Return (X, Y) of the center of cell containing provided text 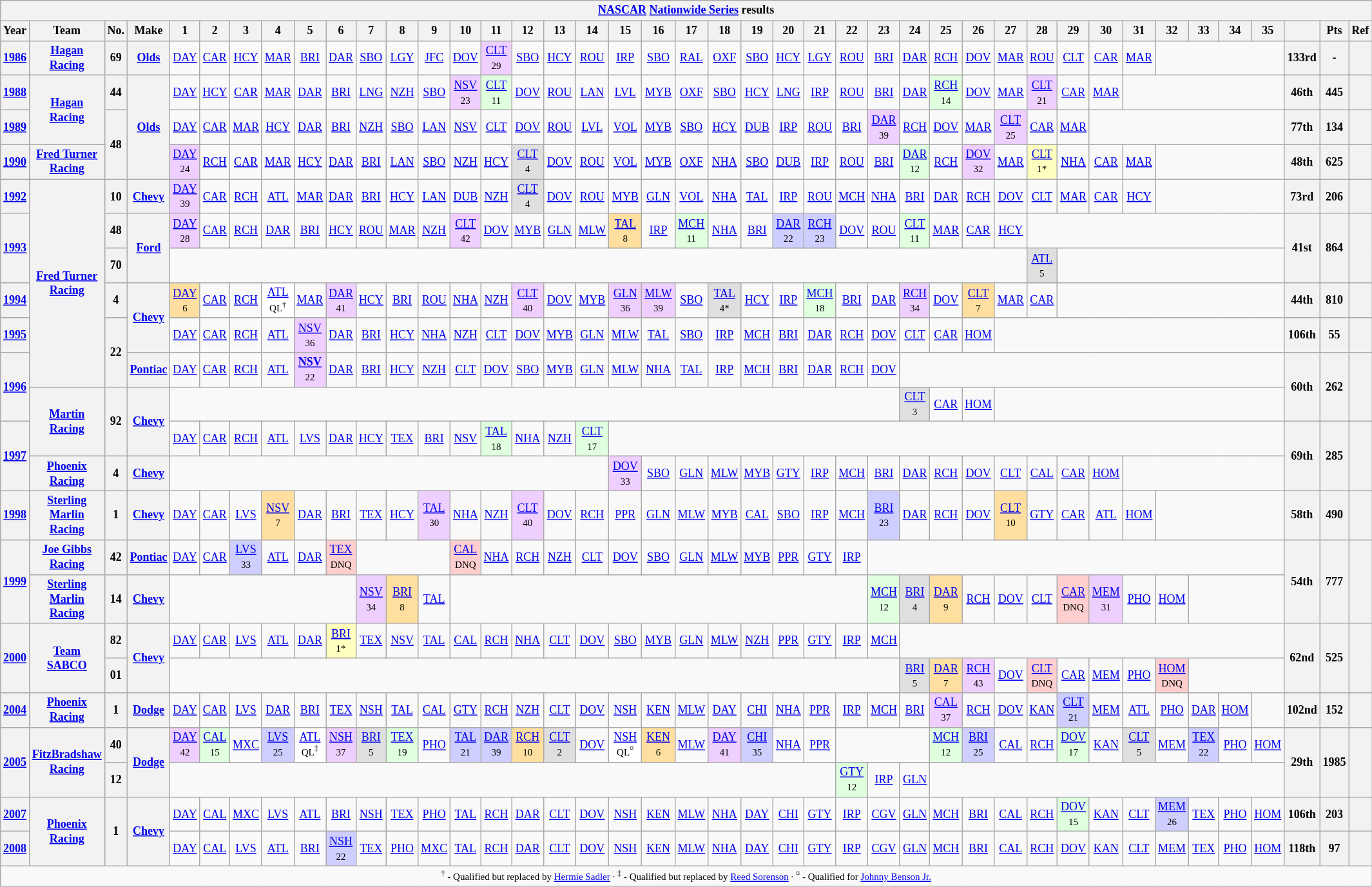
46th (1302, 93)
DOV32 (978, 162)
5 (310, 31)
CLT29 (496, 58)
1995 (15, 335)
TAL18 (496, 439)
41st (1302, 248)
62nd (1302, 658)
3 (246, 31)
NSV22 (310, 370)
BRI1* (342, 641)
TAL4* (724, 300)
FitzBradshaw Racing (67, 762)
MLW39 (659, 300)
MCH18 (820, 300)
102nd (1302, 710)
13 (560, 31)
1989 (15, 127)
TEX22 (1204, 745)
19 (757, 31)
25 (946, 31)
CLT25 (1010, 127)
ATLQL† (278, 300)
44th (1302, 300)
1998 (15, 515)
DAR7 (946, 676)
2005 (15, 762)
CLT17 (592, 439)
† - Qualified but replaced by Hermie Sadler · ‡ - Qualified but replaced by Reed Sorenson · ¤ - Qualified for Johnny Benson Jr. (686, 877)
1999 (15, 581)
CLT10 (1010, 515)
60th (1302, 387)
525 (1334, 658)
28 (1042, 31)
26 (978, 31)
24 (915, 31)
DAY39 (185, 197)
40 (116, 745)
15 (625, 31)
1993 (15, 248)
34 (1235, 31)
92 (116, 422)
864 (1334, 248)
JFC (434, 58)
133rd (1302, 58)
Ford (148, 248)
RCH23 (820, 231)
NSV36 (310, 335)
32 (1172, 31)
Team SABCO (67, 658)
DAY24 (185, 162)
31 (1139, 31)
35 (1268, 31)
1985 (1334, 762)
TEX19 (402, 745)
Pts (1334, 31)
NSH37 (342, 745)
2 (215, 31)
CAL37 (946, 710)
Martin Racing (67, 422)
Make (148, 31)
BRI8 (402, 599)
54th (1302, 581)
77th (1302, 127)
445 (1334, 93)
NSV34 (371, 599)
6 (342, 31)
DOV33 (625, 474)
DAY42 (185, 745)
203 (1334, 814)
11 (496, 31)
CLTDNQ (1042, 676)
RCH10 (528, 745)
29th (1302, 762)
NASCAR Nationwide Series results (686, 10)
DAY41 (724, 745)
8 (402, 31)
CLT5 (1139, 745)
CLT3 (915, 404)
1988 (15, 93)
DAR9 (946, 599)
Team (67, 31)
LVS33 (246, 557)
7 (371, 31)
CLT7 (978, 300)
2008 (15, 849)
GLN36 (625, 300)
NSV23 (465, 93)
1996 (15, 387)
30 (1106, 31)
NSHQL¤ (625, 745)
1997 (15, 456)
MCH11 (691, 231)
MEM31 (1106, 599)
69th (1302, 456)
RCH34 (915, 300)
16 (659, 31)
- (1334, 58)
97 (1334, 849)
58th (1302, 515)
152 (1334, 710)
DAR12 (915, 162)
HOMDNQ (1172, 676)
Ref (1360, 31)
LVS25 (278, 745)
DOV15 (1074, 814)
NSV7 (278, 515)
DAY6 (185, 300)
CLT1* (1042, 162)
KEN6 (659, 745)
206 (1334, 197)
ATLQL‡ (310, 745)
42 (116, 557)
TAL8 (625, 231)
490 (1334, 515)
DAR22 (789, 231)
GTY12 (852, 780)
1986 (15, 58)
RAL (691, 58)
118th (1302, 849)
21 (820, 31)
MEM26 (1172, 814)
777 (1334, 581)
CAL15 (215, 745)
CHI35 (757, 745)
17 (691, 31)
70 (116, 266)
810 (1334, 300)
DOV17 (1074, 745)
1992 (15, 197)
CARDNQ (1074, 599)
2000 (15, 658)
18 (724, 31)
48th (1302, 162)
BRI4 (915, 599)
2004 (15, 710)
1994 (15, 300)
262 (1334, 387)
RCH14 (946, 93)
DAR41 (342, 300)
44 (116, 93)
625 (1334, 162)
ATL5 (1042, 266)
73rd (1302, 197)
DAY28 (185, 231)
BRI23 (884, 515)
CLT42 (465, 231)
01 (116, 676)
TEXDNQ (342, 557)
NSH22 (342, 849)
BRI25 (978, 745)
82 (116, 641)
Joe Gibbs Racing (67, 557)
20 (789, 31)
2007 (15, 814)
1990 (15, 162)
29 (1074, 31)
23 (884, 31)
134 (1334, 127)
RCH43 (978, 676)
33 (1204, 31)
TAL30 (434, 515)
27 (1010, 31)
CALDNQ (465, 557)
285 (1334, 456)
TAL21 (465, 745)
55 (1334, 335)
CLT2 (560, 745)
No. (116, 31)
Year (15, 31)
9 (434, 31)
69 (116, 58)
